Pinpoint the cell where the given text exists, returning its (x, y) midpoint coordinate. 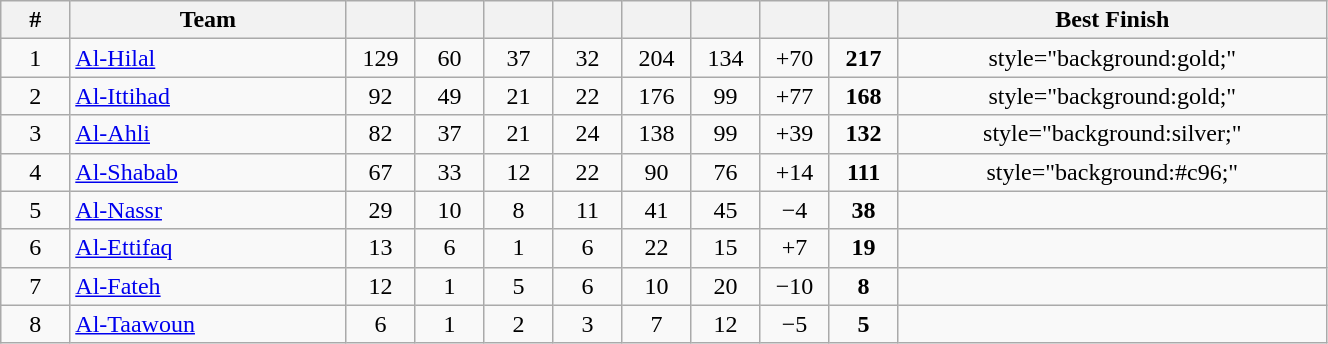
60 (450, 58)
67 (380, 172)
19 (864, 248)
90 (656, 172)
−5 (794, 324)
111 (864, 172)
24 (588, 134)
15 (726, 248)
Al-Fateh (208, 286)
Al-Ittihad (208, 96)
Al-Nassr (208, 210)
+70 (794, 58)
Team (208, 20)
49 (450, 96)
45 (726, 210)
92 (380, 96)
76 (726, 172)
+39 (794, 134)
168 (864, 96)
+14 (794, 172)
Al-Shabab (208, 172)
Al-Taawoun (208, 324)
Al-Hilal (208, 58)
217 (864, 58)
132 (864, 134)
+7 (794, 248)
11 (588, 210)
29 (380, 210)
Al-Ettifaq (208, 248)
Al-Ahli (208, 134)
138 (656, 134)
176 (656, 96)
41 (656, 210)
33 (450, 172)
204 (656, 58)
38 (864, 210)
32 (588, 58)
# (36, 20)
style="background:#c96;" (1112, 172)
20 (726, 286)
style="background:silver;" (1112, 134)
129 (380, 58)
Best Finish (1112, 20)
−10 (794, 286)
82 (380, 134)
134 (726, 58)
13 (380, 248)
4 (36, 172)
−4 (794, 210)
+77 (794, 96)
